Detect which cell encompasses the target text, then output its (X, Y) center coordinate. 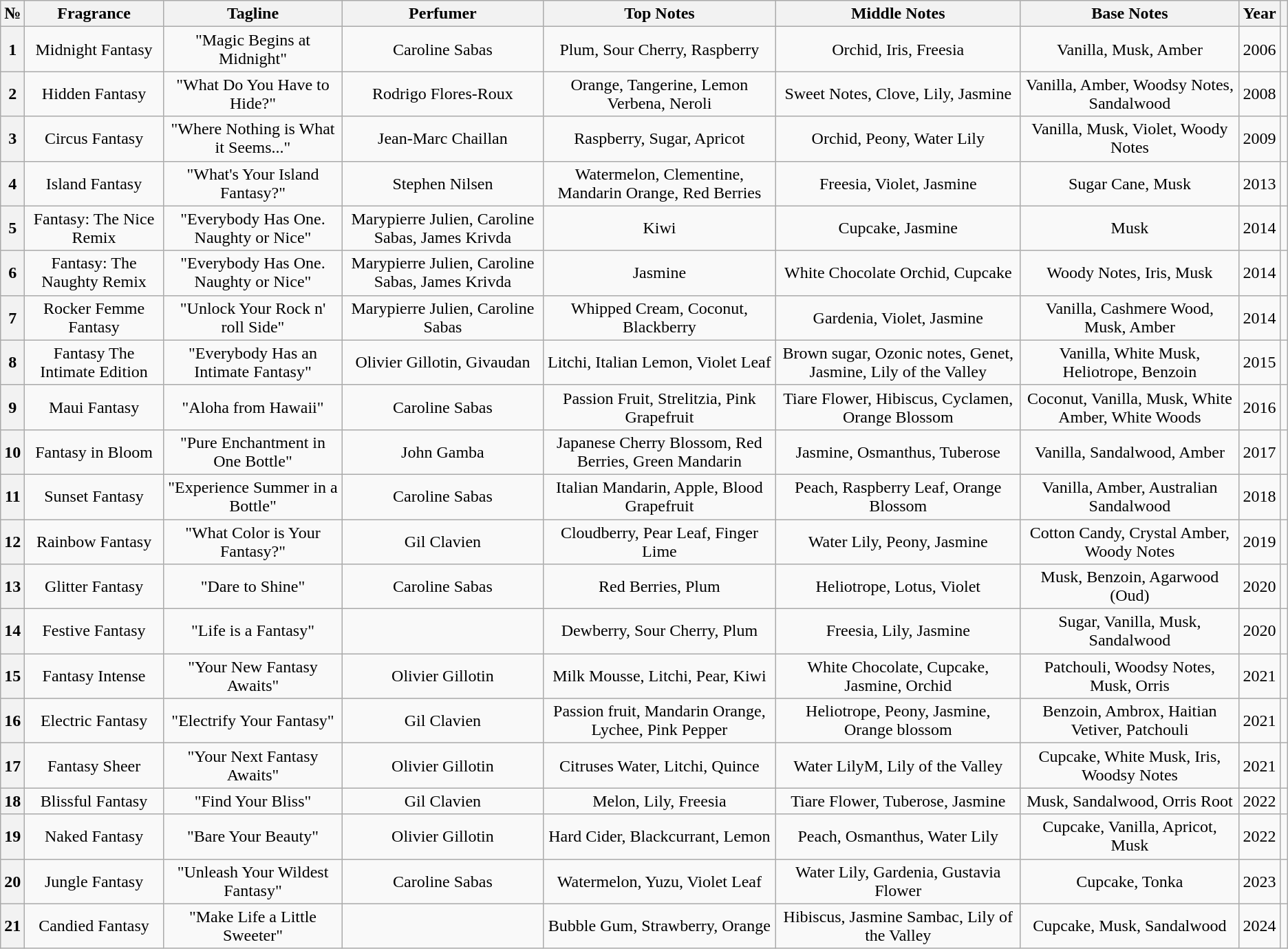
Orchid, Peony, Water Lily (899, 139)
John Gamba (443, 451)
Olivier Gillotin, Givaudan (443, 362)
Fantasy Sheer (94, 765)
15 (12, 676)
Top Notes (659, 14)
12 (12, 541)
Jean-Marc Chaillan (443, 139)
1 (12, 50)
Coconut, Vanilla, Musk, White Amber, White Woods (1130, 407)
"Experience Summer in a Bottle" (253, 497)
Sunset Fantasy (94, 497)
2015 (1259, 362)
Tagline (253, 14)
Passion Fruit, Strelitzia, Pink Grapefruit (659, 407)
17 (12, 765)
"Where Nothing is What it Seems..." (253, 139)
Hidden Fantasy (94, 94)
Base Notes (1130, 14)
2017 (1259, 451)
Watermelon, Clementine, Mandarin Orange, Red Berries (659, 183)
2008 (1259, 94)
Japanese Cherry Blossom, Red Berries, Green Mandarin (659, 451)
Middle Notes (899, 14)
8 (12, 362)
14 (12, 632)
2023 (1259, 881)
Hard Cider, Blackcurrant, Lemon (659, 837)
Fantasy The Intimate Edition (94, 362)
Dewberry, Sour Cherry, Plum (659, 632)
"Bare Your Beauty" (253, 837)
Musk, Sandalwood, Orris Root (1130, 801)
2016 (1259, 407)
Vanilla, Musk, Violet, Woody Notes (1130, 139)
Naked Fantasy (94, 837)
Orchid, Iris, Freesia (899, 50)
Cupcake, Tonka (1130, 881)
Cloudberry, Pear Leaf, Finger Lime (659, 541)
Watermelon, Yuzu, Violet Leaf (659, 881)
Peach, Osmanthus, Water Lily (899, 837)
Rainbow Fantasy (94, 541)
№ (12, 14)
Whipped Cream, Coconut, Blackberry (659, 318)
Tiare Flower, Tuberose, Jasmine (899, 801)
Italian Mandarin, Apple, Blood Grapefruit (659, 497)
Vanilla, Amber, Australian Sandalwood (1130, 497)
Water Lily, Gardenia, Gustavia Flower (899, 881)
Glitter Fantasy (94, 586)
Litchi, Italian Lemon, Violet Leaf (659, 362)
Island Fantasy (94, 183)
Marypierre Julien, Caroline Sabas (443, 318)
Musk (1130, 228)
2 (12, 94)
Maui Fantasy (94, 407)
20 (12, 881)
21 (12, 926)
Cupcake, Vanilla, Apricot, Musk (1130, 837)
Peach, Raspberry Leaf, Orange Blossom (899, 497)
Cupcake, White Musk, Iris, Woodsy Notes (1130, 765)
Hibiscus, Jasmine Sambac, Lily of the Valley (899, 926)
Orange, Tangerine, Lemon Verbena, Neroli (659, 94)
White Chocolate Orchid, Cupcake (899, 273)
Vanilla, Cashmere Wood, Musk, Amber (1130, 318)
"Dare to Shine" (253, 586)
2019 (1259, 541)
Water Lily, Peony, Jasmine (899, 541)
Sugar, Vanilla, Musk, Sandalwood (1130, 632)
Freesia, Lily, Jasmine (899, 632)
2009 (1259, 139)
Blissful Fantasy (94, 801)
2024 (1259, 926)
Cupcake, Jasmine (899, 228)
Sugar Cane, Musk (1130, 183)
Milk Mousse, Litchi, Pear, Kiwi (659, 676)
Fantasy Intense (94, 676)
2006 (1259, 50)
"Life is a Fantasy" (253, 632)
Stephen Nilsen (443, 183)
"What's Your Island Fantasy?" (253, 183)
Sweet Notes, Clove, Lily, Jasmine (899, 94)
Water LilyM, Lily of the Valley (899, 765)
Fantasy: The Nice Remix (94, 228)
Vanilla, Sandalwood, Amber (1130, 451)
Kiwi (659, 228)
Citruses Water, Litchi, Quince (659, 765)
Heliotrope, Lotus, Violet (899, 586)
White Chocolate, Cupcake, Jasmine, Orchid (899, 676)
Candied Fantasy (94, 926)
Jasmine, Osmanthus, Tuberose (899, 451)
4 (12, 183)
Vanilla, Amber, Woodsy Notes, Sandalwood (1130, 94)
Musk, Benzoin, Agarwood (Oud) (1130, 586)
"Aloha from Hawaii" (253, 407)
Jungle Fantasy (94, 881)
"Your New Fantasy Awaits" (253, 676)
Fantasy: The Naughty Remix (94, 273)
Cupcake, Musk, Sandalwood (1130, 926)
16 (12, 721)
Vanilla, White Musk, Heliotrope, Benzoin (1130, 362)
Jasmine (659, 273)
"Find Your Bliss" (253, 801)
3 (12, 139)
Festive Fantasy (94, 632)
Red Berries, Plum (659, 586)
Rocker Femme Fantasy (94, 318)
Rodrigo Flores-Roux (443, 94)
Heliotrope, Peony, Jasmine, Orange blossom (899, 721)
5 (12, 228)
Passion fruit, Mandarin Orange, Lychee, Pink Pepper (659, 721)
"Everybody Has an Intimate Fantasy" (253, 362)
"What Color is Your Fantasy?" (253, 541)
Perfumer (443, 14)
11 (12, 497)
Tiare Flower, Hibiscus, Cyclamen, Orange Blossom (899, 407)
Fantasy in Bloom (94, 451)
9 (12, 407)
Year (1259, 14)
18 (12, 801)
Circus Fantasy (94, 139)
19 (12, 837)
13 (12, 586)
Fragrance (94, 14)
Vanilla, Musk, Amber (1130, 50)
6 (12, 273)
Midnight Fantasy (94, 50)
2018 (1259, 497)
Woody Notes, Iris, Musk (1130, 273)
"Make Life a Little Sweeter" (253, 926)
Gardenia, Violet, Jasmine (899, 318)
"What Do You Have to Hide?" (253, 94)
Benzoin, Ambrox, Haitian Vetiver, Patchouli (1130, 721)
"Unlock Your Rock n' roll Side" (253, 318)
"Magic Begins at Midnight" (253, 50)
"Electrify Your Fantasy" (253, 721)
"Unleash Your Wildest Fantasy" (253, 881)
"Your Next Fantasy Awaits" (253, 765)
Cotton Candy, Crystal Amber, Woody Notes (1130, 541)
Plum, Sour Cherry, Raspberry (659, 50)
Brown sugar, Ozonic notes, Genet, Jasmine, Lily of the Valley (899, 362)
Freesia, Violet, Jasmine (899, 183)
2013 (1259, 183)
7 (12, 318)
Bubble Gum, Strawberry, Orange (659, 926)
Patchouli, Woodsy Notes, Musk, Orris (1130, 676)
Electric Fantasy (94, 721)
Raspberry, Sugar, Apricot (659, 139)
10 (12, 451)
Melon, Lily, Freesia (659, 801)
"Pure Enchantment in One Bottle" (253, 451)
